Return (x, y) of the center of cell containing provided text 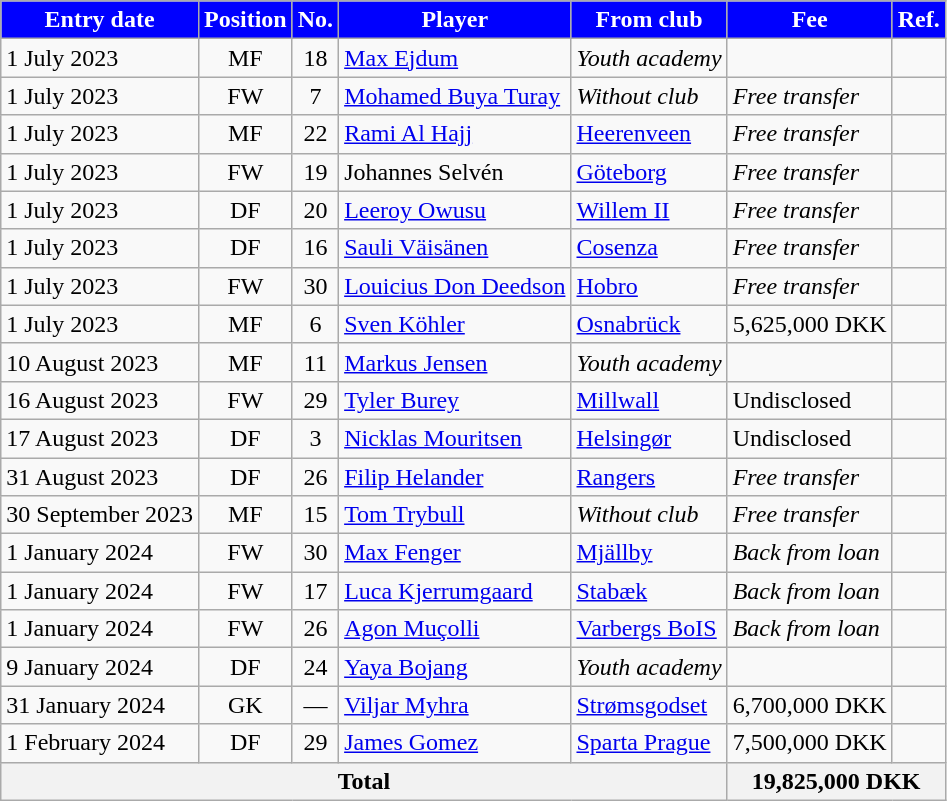
Mjällby (649, 553)
16 August 2023 (100, 400)
17 (315, 591)
Willem II (649, 210)
18 (315, 58)
10 August 2023 (100, 362)
Osnabrück (649, 324)
19,825,000 DKK (836, 781)
Leeroy Owusu (455, 210)
James Gomez (455, 743)
Tyler Burey (455, 400)
Strømsgodset (649, 705)
16 (315, 248)
Max Fenger (455, 553)
Max Ejdum (455, 58)
31 August 2023 (100, 477)
Viljar Myhra (455, 705)
Nicklas Mouritsen (455, 438)
Markus Jensen (455, 362)
GK (245, 705)
30 September 2023 (100, 515)
Entry date (100, 20)
Filip Helander (455, 477)
Agon Muçolli (455, 629)
Luca Kjerrumgaard (455, 591)
24 (315, 667)
6,700,000 DKK (810, 705)
22 (315, 134)
Stabæk (649, 591)
Göteborg (649, 172)
Mohamed Buya Turay (455, 96)
Rangers (649, 477)
7 (315, 96)
15 (315, 515)
Varbergs BoIS (649, 629)
Position (245, 20)
Ref. (918, 20)
7,500,000 DKK (810, 743)
Tom Trybull (455, 515)
Heerenveen (649, 134)
1 February 2024 (100, 743)
From club (649, 20)
20 (315, 210)
Hobro (649, 286)
31 January 2024 (100, 705)
No. (315, 20)
Player (455, 20)
11 (315, 362)
Millwall (649, 400)
Sparta Prague (649, 743)
Sven Köhler (455, 324)
Helsingør (649, 438)
— (315, 705)
Fee (810, 20)
9 January 2024 (100, 667)
6 (315, 324)
Total (364, 781)
3 (315, 438)
19 (315, 172)
Yaya Bojang (455, 667)
17 August 2023 (100, 438)
Johannes Selvén (455, 172)
5,625,000 DKK (810, 324)
Sauli Väisänen (455, 248)
Rami Al Hajj (455, 134)
Louicius Don Deedson (455, 286)
Cosenza (649, 248)
